Identify which cell holds the provided text, then report its (x, y) central coordinate. 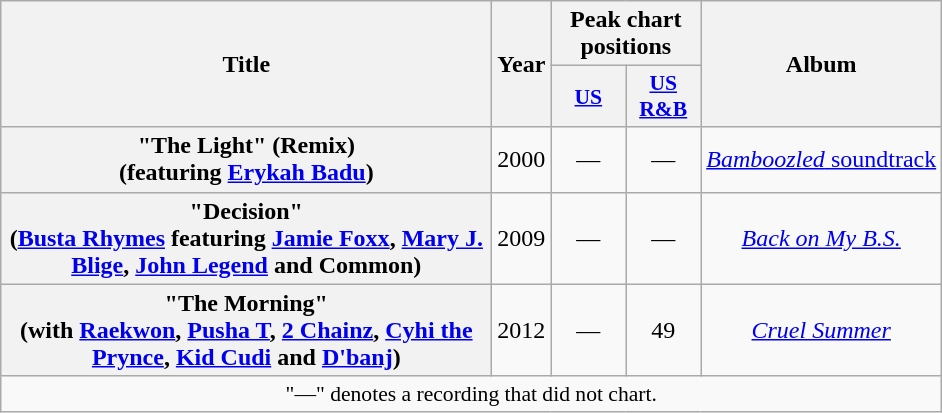
2012 (522, 330)
"—" denotes a recording that did not chart. (472, 394)
"The Morning"(with Raekwon, Pusha T, 2 Chainz, Cyhi the Prynce, Kid Cudi and D'banj) (246, 330)
Year (522, 64)
Peak chart positions (626, 34)
2009 (522, 238)
Back on My B.S. (822, 238)
Cruel Summer (822, 330)
"Decision"(Busta Rhymes featuring Jamie Foxx, Mary J. Blige, John Legend and Common) (246, 238)
USR&B (664, 96)
Title (246, 64)
"The Light" (Remix)(featuring Erykah Badu) (246, 160)
2000 (522, 160)
Bamboozled soundtrack (822, 160)
Album (822, 64)
49 (664, 330)
US (588, 96)
